Detect which cell encompasses the target text, then output its [X, Y] center coordinate. 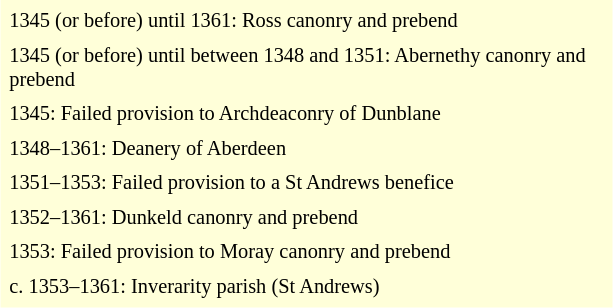
1352–1361: Dunkeld canonry and prebend [306, 218]
1345: Failed provision to Archdeaconry of Dunblane [306, 114]
1345 (or before) until 1361: Ross canonry and prebend [306, 22]
c. 1353–1361: Inverarity parish (St Andrews) [306, 286]
1353: Failed provision to Moray canonry and prebend [306, 252]
1351–1353: Failed provision to a St Andrews benefice [306, 184]
1348–1361: Deanery of Aberdeen [306, 148]
1345 (or before) until between 1348 and 1351: Abernethy canonry and prebend [306, 68]
